From the cell containing the given text, extract its center point as [x, y] coordinate. 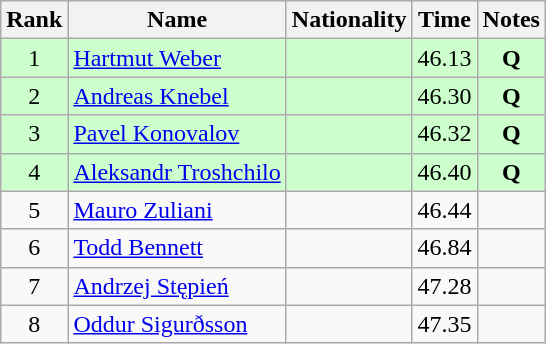
47.28 [444, 286]
Oddur Sigurðsson [177, 324]
3 [34, 134]
Todd Bennett [177, 248]
46.32 [444, 134]
7 [34, 286]
5 [34, 210]
Notes [511, 20]
4 [34, 172]
6 [34, 248]
46.44 [444, 210]
Name [177, 20]
2 [34, 96]
Hartmut Weber [177, 58]
Nationality [349, 20]
46.84 [444, 248]
47.35 [444, 324]
Aleksandr Troshchilo [177, 172]
46.13 [444, 58]
Pavel Konovalov [177, 134]
Mauro Zuliani [177, 210]
46.40 [444, 172]
46.30 [444, 96]
1 [34, 58]
Rank [34, 20]
Andreas Knebel [177, 96]
8 [34, 324]
Andrzej Stępień [177, 286]
Time [444, 20]
